Scan for the cell matching the given text and deliver its [X, Y] coordinate at center. 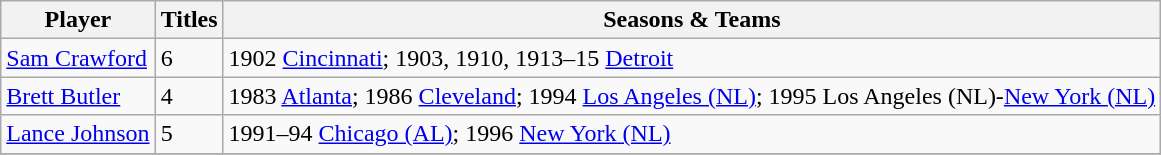
Lance Johnson [78, 134]
Titles [189, 20]
1902 Cincinnati; 1903, 1910, 1913–15 Detroit [692, 58]
Sam Crawford [78, 58]
1983 Atlanta; 1986 Cleveland; 1994 Los Angeles (NL); 1995 Los Angeles (NL)-New York (NL) [692, 96]
Brett Butler [78, 96]
4 [189, 96]
Seasons & Teams [692, 20]
Player [78, 20]
1991–94 Chicago (AL); 1996 New York (NL) [692, 134]
5 [189, 134]
6 [189, 58]
